Return the [X, Y] coordinate for the center point of the cell that contains the specified text.  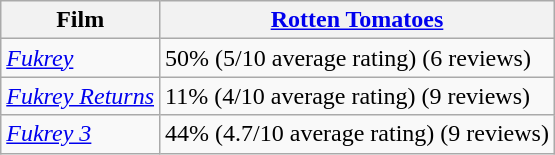
50% (5/10 average rating) (6 reviews) [358, 58]
Film [80, 20]
44% (4.7/10 average rating) (9 reviews) [358, 134]
Fukrey [80, 58]
Fukrey Returns [80, 96]
11% (4/10 average rating) (9 reviews) [358, 96]
Fukrey 3 [80, 134]
Rotten Tomatoes [358, 20]
